Extract the [X, Y] coordinate from the center of the cell holding the provided text.  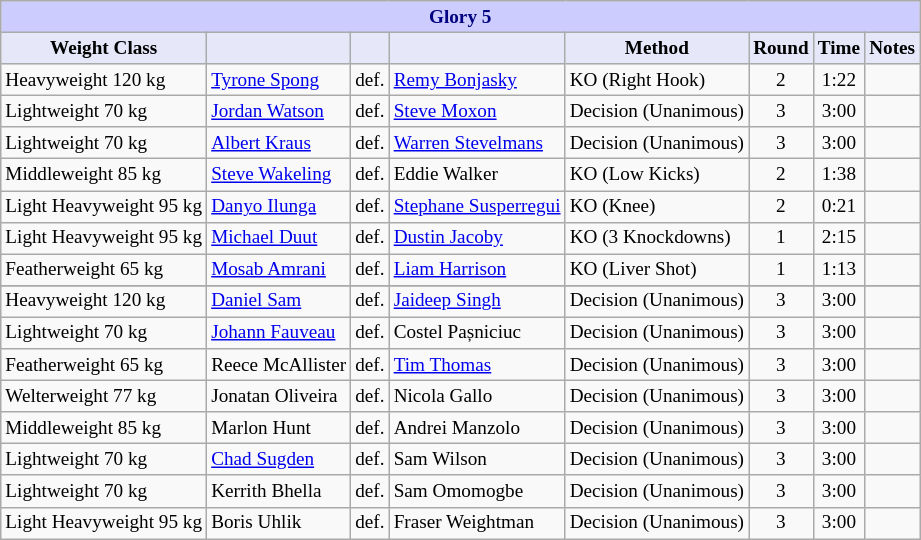
Reece McAllister [279, 365]
Michael Duut [279, 238]
Sam Omomogbe [477, 491]
Notes [892, 48]
Time [838, 48]
Jordan Watson [279, 111]
Round [782, 48]
KO (Knee) [656, 206]
Tyrone Spong [279, 80]
Liam Harrison [477, 270]
Mosab Amrani [279, 270]
1:22 [838, 80]
Johann Fauveau [279, 333]
Welterweight 77 kg [104, 396]
Boris Uhlik [279, 523]
Jonatan Oliveira [279, 396]
Warren Stevelmans [477, 143]
Sam Wilson [477, 460]
Fraser Weightman [477, 523]
Dustin Jacoby [477, 238]
0:21 [838, 206]
KO (Right Hook) [656, 80]
Andrei Manzolo [477, 428]
Albert Kraus [279, 143]
Costel Pașniciuc [477, 333]
Remy Bonjasky [477, 80]
1:13 [838, 270]
Eddie Walker [477, 175]
KO (Liver Shot) [656, 270]
Tim Thomas [477, 365]
Steve Wakeling [279, 175]
Marlon Hunt [279, 428]
Method [656, 48]
Jaideep Singh [477, 301]
Danyo Ilunga [279, 206]
Nicola Gallo [477, 396]
Weight Class [104, 48]
KO (3 Knockdowns) [656, 238]
2:15 [838, 238]
Steve Moxon [477, 111]
Daniel Sam [279, 301]
KO (Low Kicks) [656, 175]
1:38 [838, 175]
Stephane Susperregui [477, 206]
Chad Sugden [279, 460]
Kerrith Bhella [279, 491]
Glory 5 [460, 17]
